From the cell containing the given text, extract its center point as [X, Y] coordinate. 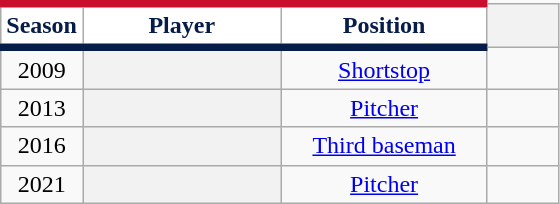
Third baseman [384, 146]
Player [182, 26]
2009 [42, 68]
Position [384, 26]
2016 [42, 146]
Shortstop [384, 68]
2021 [42, 184]
2013 [42, 108]
Season [42, 26]
